Extract the [X, Y] coordinate from the center of the cell holding the provided text.  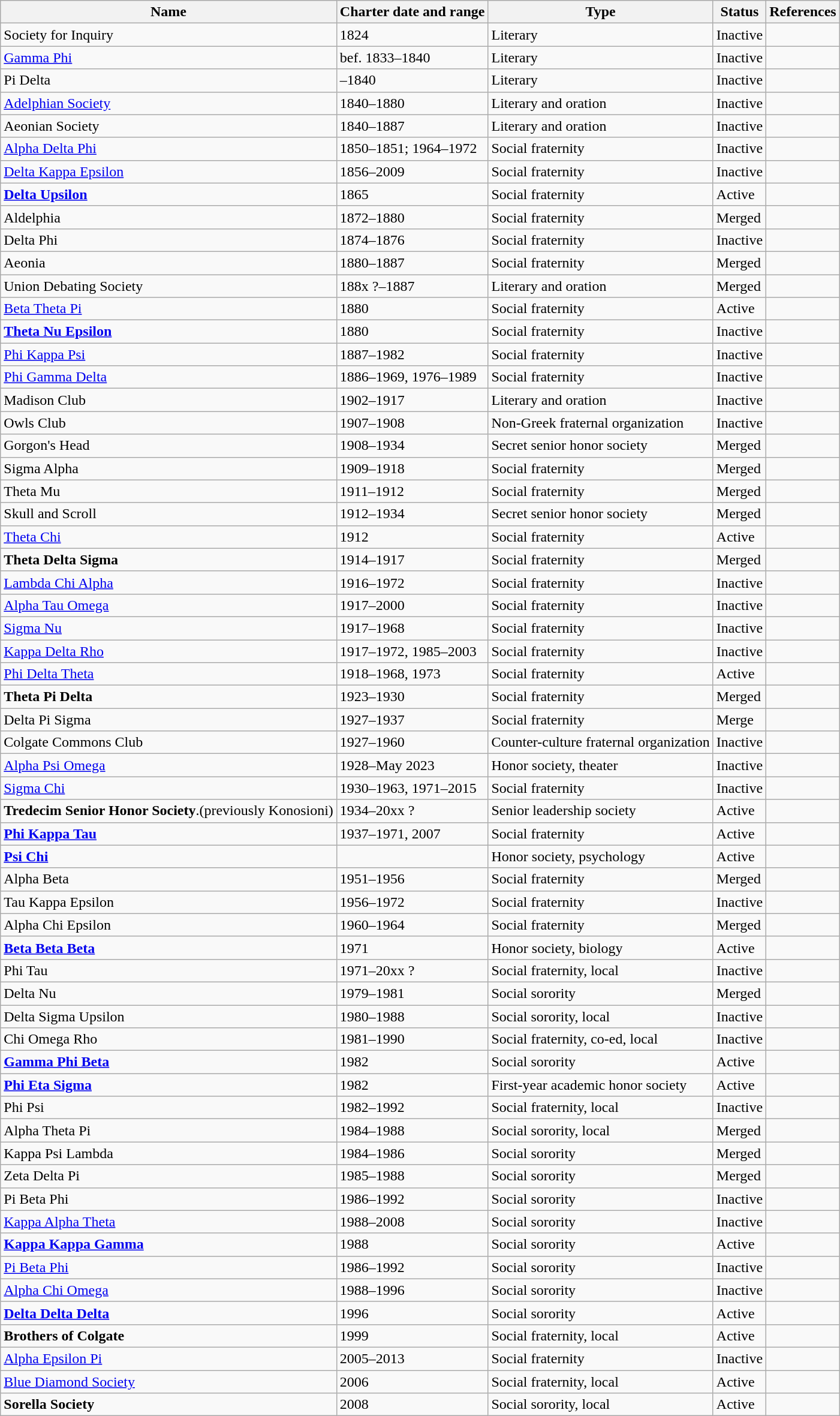
Delta Phi [169, 240]
1908–1934 [413, 446]
Chi Omega Rho [169, 1039]
1912 [413, 537]
Aeonian Society [169, 126]
1927–1937 [413, 720]
1982–1992 [413, 1108]
1984–1986 [413, 1153]
1917–2000 [413, 605]
1917–1968 [413, 628]
1971–20xx ? [413, 970]
1937–1971, 2007 [413, 834]
Tredecim Senior Honor Society.(previously Konosioni) [169, 811]
1956–1972 [413, 902]
Sigma Chi [169, 788]
Alpha Psi Omega [169, 765]
1914–1917 [413, 560]
1865 [413, 194]
bef. 1833–1840 [413, 58]
Zeta Delta Pi [169, 1176]
1988–2008 [413, 1222]
1874–1876 [413, 240]
Charter date and range [413, 12]
Phi Tau [169, 970]
Beta Theta Pi [169, 309]
Honor society, theater [601, 765]
1985–1988 [413, 1176]
1960–1964 [413, 925]
2008 [413, 1405]
Colgate Commons Club [169, 742]
Sigma Alpha [169, 468]
Delta Delta Delta [169, 1313]
1999 [413, 1336]
Psi Chi [169, 856]
1918–1968, 1973 [413, 674]
1909–1918 [413, 468]
Counter-culture fraternal organization [601, 742]
1928–May 2023 [413, 765]
Merge [739, 720]
2006 [413, 1381]
Beta Beta Beta [169, 948]
1886–1969, 1976–1989 [413, 377]
1840–1887 [413, 126]
1902–1917 [413, 400]
Kappa Psi Lambda [169, 1153]
Aldelphia [169, 217]
Owls Club [169, 423]
Delta Sigma Upsilon [169, 1017]
1971 [413, 948]
1923–1930 [413, 697]
Alpha Theta Pi [169, 1131]
188x ?–1887 [413, 286]
Kappa Delta Rho [169, 651]
1840–1880 [413, 103]
1850–1851; 1964–1972 [413, 149]
1980–1988 [413, 1017]
1880–1887 [413, 263]
Phi Eta Sigma [169, 1085]
1951–1956 [413, 879]
1916–1972 [413, 582]
Alpha Beta [169, 879]
Phi Delta Theta [169, 674]
1996 [413, 1313]
Pi Delta [169, 80]
First-year academic honor society [601, 1085]
Alpha Delta Phi [169, 149]
References [803, 12]
Sigma Nu [169, 628]
1872–1880 [413, 217]
Senior leadership society [601, 811]
1934–20xx ? [413, 811]
Alpha Chi Epsilon [169, 925]
Aeonia [169, 263]
Delta Pi Sigma [169, 720]
Kappa Alpha Theta [169, 1222]
Theta Chi [169, 537]
Name [169, 12]
1911–1912 [413, 491]
Honor society, biology [601, 948]
1856–2009 [413, 172]
Social fraternity, co-ed, local [601, 1039]
Delta Kappa Epsilon [169, 172]
Delta Upsilon [169, 194]
Union Debating Society [169, 286]
Brothers of Colgate [169, 1336]
Theta Delta Sigma [169, 560]
1979–1981 [413, 993]
1907–1908 [413, 423]
Theta Pi Delta [169, 697]
Lambda Chi Alpha [169, 582]
Phi Kappa Tau [169, 834]
–1840 [413, 80]
Honor society, psychology [601, 856]
Society for Inquiry [169, 35]
Gamma Phi Beta [169, 1062]
1930–1963, 1971–2015 [413, 788]
1984–1988 [413, 1131]
Alpha Tau Omega [169, 605]
Alpha Epsilon Pi [169, 1358]
Gorgon's Head [169, 446]
Skull and Scroll [169, 514]
Delta Nu [169, 993]
Status [739, 12]
Type [601, 12]
1988–1996 [413, 1290]
Kappa Kappa Gamma [169, 1244]
1912–1934 [413, 514]
Theta Mu [169, 491]
Phi Gamma Delta [169, 377]
Gamma Phi [169, 58]
Madison Club [169, 400]
1981–1990 [413, 1039]
Alpha Chi Omega [169, 1290]
1917–1972, 1985–2003 [413, 651]
1927–1960 [413, 742]
Blue Diamond Society [169, 1381]
1988 [413, 1244]
Tau Kappa Epsilon [169, 902]
1824 [413, 35]
Non-Greek fraternal organization [601, 423]
Sorella Society [169, 1405]
2005–2013 [413, 1358]
1887–1982 [413, 354]
Adelphian Society [169, 103]
Phi Psi [169, 1108]
Theta Nu Epsilon [169, 332]
Phi Kappa Psi [169, 354]
